Pinpoint the cell where the given text exists, returning its (X, Y) midpoint coordinate. 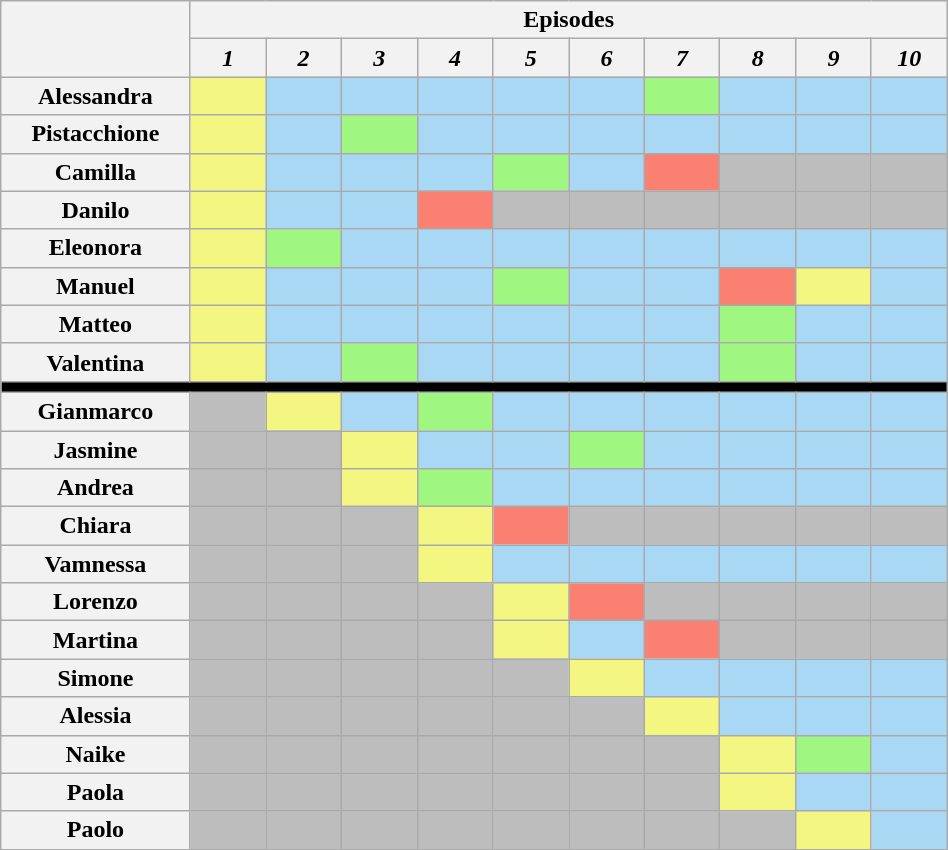
Vamnessa (96, 564)
Jasmine (96, 449)
6 (607, 58)
8 (758, 58)
Andrea (96, 488)
Gianmarco (96, 411)
Pistacchione (96, 134)
1 (228, 58)
Paola (96, 792)
Matteo (96, 324)
Lorenzo (96, 602)
5 (531, 58)
2 (304, 58)
7 (682, 58)
9 (834, 58)
Camilla (96, 172)
Alessia (96, 716)
Eleonora (96, 248)
Martina (96, 640)
Valentina (96, 362)
Alessandra (96, 96)
Simone (96, 678)
Danilo (96, 210)
Paolo (96, 830)
Naike (96, 754)
Chiara (96, 526)
10 (909, 58)
Manuel (96, 286)
3 (379, 58)
Episodes (568, 20)
4 (455, 58)
